Pinpoint the cell where the given text exists, returning its [x, y] midpoint coordinate. 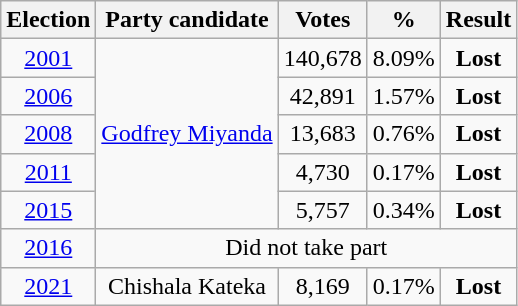
2006 [48, 96]
2011 [48, 172]
8.09% [404, 58]
13,683 [322, 134]
2015 [48, 210]
2016 [48, 248]
2021 [48, 286]
2008 [48, 134]
Votes [322, 20]
42,891 [322, 96]
5,757 [322, 210]
1.57% [404, 96]
Did not take part [306, 248]
Chishala Kateka [187, 286]
Election [48, 20]
Party candidate [187, 20]
0.76% [404, 134]
Result [478, 20]
0.34% [404, 210]
8,169 [322, 286]
4,730 [322, 172]
140,678 [322, 58]
% [404, 20]
2001 [48, 58]
Godfrey Miyanda [187, 134]
